Detect which cell encompasses the target text, then output its [x, y] center coordinate. 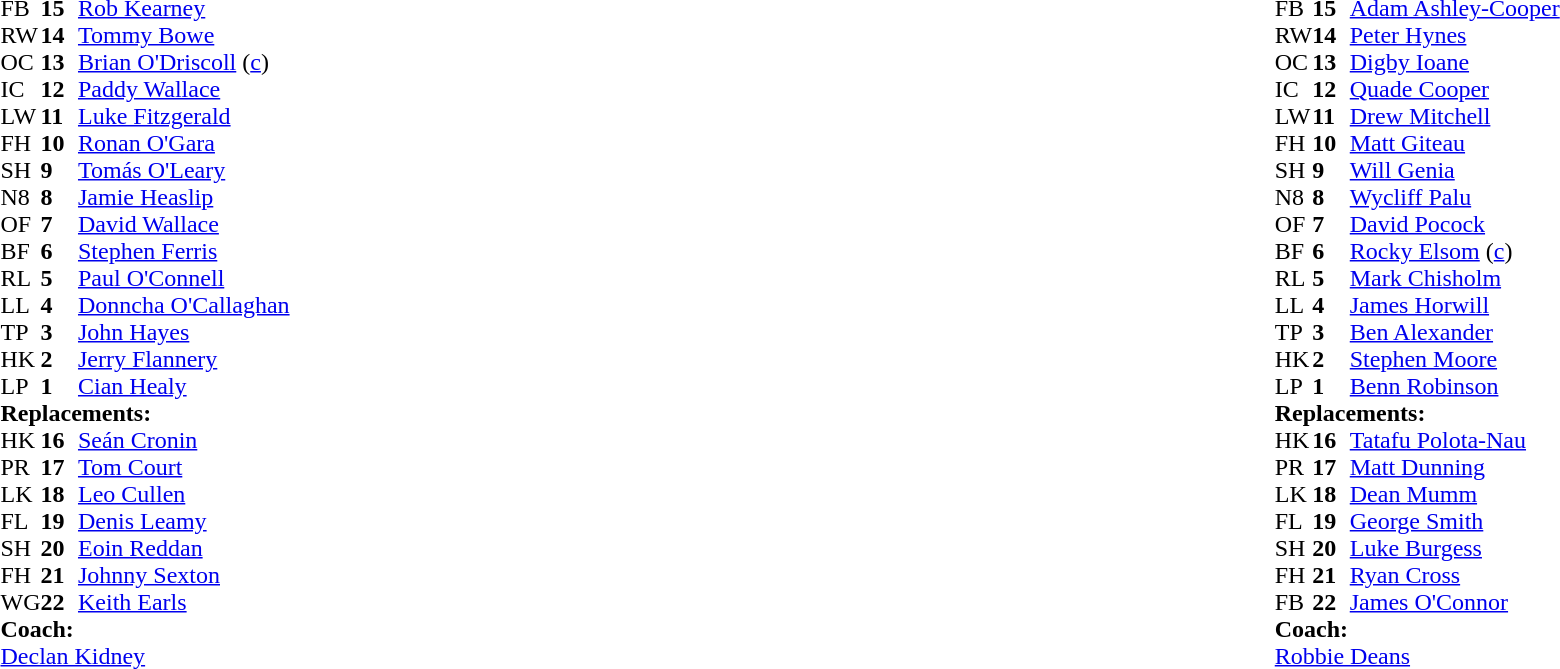
Brian O'Driscoll (c) [184, 62]
James O'Connor [1455, 602]
Rocky Elsom (c) [1455, 252]
Luke Fitzgerald [184, 116]
Matt Giteau [1455, 144]
Keith Earls [184, 602]
Digby Ioane [1455, 62]
Robbie Deans [1418, 656]
Jamie Heaslip [184, 198]
Peter Hynes [1455, 36]
Stephen Moore [1455, 360]
Tommy Bowe [184, 36]
Will Genia [1455, 170]
Ryan Cross [1455, 576]
Denis Leamy [184, 522]
Leo Cullen [184, 494]
Paddy Wallace [184, 90]
Declan Kidney [144, 656]
Stephen Ferris [184, 252]
Seán Cronin [184, 440]
Benn Robinson [1455, 386]
George Smith [1455, 522]
Eoin Reddan [184, 548]
Jerry Flannery [184, 360]
Ronan O'Gara [184, 144]
Dean Mumm [1455, 494]
Ben Alexander [1455, 332]
Luke Burgess [1455, 548]
Tomás O'Leary [184, 170]
Tatafu Polota-Nau [1455, 440]
David Pocock [1455, 224]
Tom Court [184, 468]
Quade Cooper [1455, 90]
Matt Dunning [1455, 468]
Cian Healy [184, 386]
Drew Mitchell [1455, 116]
WG [20, 602]
Mark Chisholm [1455, 278]
James Horwill [1455, 306]
Donncha O'Callaghan [184, 306]
Johnny Sexton [184, 576]
Wycliff Palu [1455, 198]
FB [1294, 602]
Paul O'Connell [184, 278]
David Wallace [184, 224]
John Hayes [184, 332]
